Output the [X, Y] coordinate of the center of the cell containing the given text.  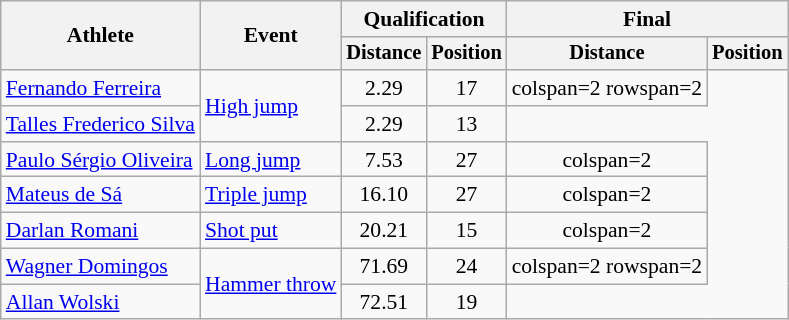
Hammer throw [270, 284]
Fernando Ferreira [100, 88]
71.69 [384, 267]
Qualification [424, 19]
Talles Frederico Silva [100, 124]
Allan Wolski [100, 302]
Final [648, 19]
Mateus de Sá [100, 195]
High jump [270, 106]
15 [466, 231]
Event [270, 36]
Long jump [270, 160]
Paulo Sérgio Oliveira [100, 160]
17 [466, 88]
Wagner Domingos [100, 267]
Athlete [100, 36]
24 [466, 267]
Triple jump [270, 195]
Shot put [270, 231]
16.10 [384, 195]
13 [466, 124]
20.21 [384, 231]
7.53 [384, 160]
19 [466, 302]
Darlan Romani [100, 231]
72.51 [384, 302]
